Detect which cell encompasses the target text, then output its (x, y) center coordinate. 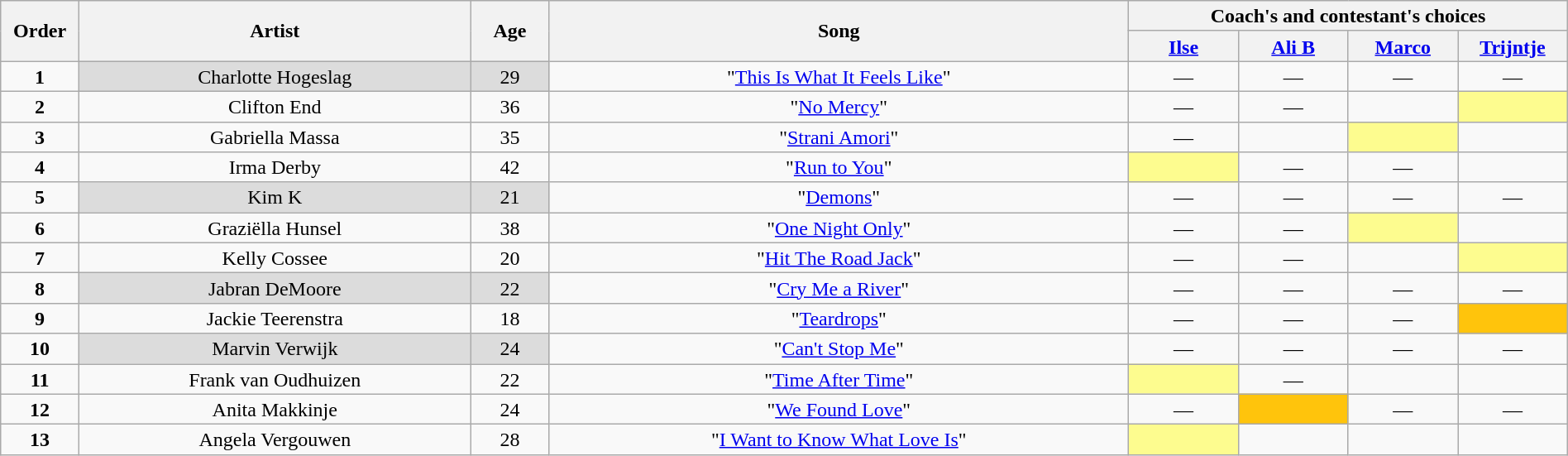
38 (509, 228)
Jabran DeMoore (275, 288)
Marco (1403, 46)
10 (40, 349)
"This Is What It Feels Like" (839, 76)
3 (40, 137)
5 (40, 197)
21 (509, 197)
Graziëlla Hunsel (275, 228)
"We Found Love" (839, 409)
"Run to You" (839, 167)
"Time After Time" (839, 379)
Jackie Teerenstra (275, 318)
"Hit The Road Jack" (839, 258)
Kelly Cossee (275, 258)
28 (509, 440)
"I Want to Know What Love Is" (839, 440)
18 (509, 318)
Marvin Verwijk (275, 349)
Frank van Oudhuizen (275, 379)
Trijntje (1513, 46)
Age (509, 31)
Anita Makkinje (275, 409)
6 (40, 228)
7 (40, 258)
"Demons" (839, 197)
36 (509, 106)
"Can't Stop Me" (839, 349)
29 (509, 76)
"One Night Only" (839, 228)
11 (40, 379)
"Strani Amori" (839, 137)
42 (509, 167)
35 (509, 137)
13 (40, 440)
Irma Derby (275, 167)
Coach's and contestant's choices (1348, 17)
Ali B (1293, 46)
1 (40, 76)
Artist (275, 31)
Ilse (1184, 46)
Gabriella Massa (275, 137)
Song (839, 31)
"Teardrops" (839, 318)
"Cry Me a River" (839, 288)
4 (40, 167)
2 (40, 106)
9 (40, 318)
8 (40, 288)
Clifton End (275, 106)
Order (40, 31)
"No Mercy" (839, 106)
Charlotte Hogeslag (275, 76)
20 (509, 258)
12 (40, 409)
Kim K (275, 197)
Angela Vergouwen (275, 440)
